Pinpoint the cell where the given text exists, returning its (X, Y) midpoint coordinate. 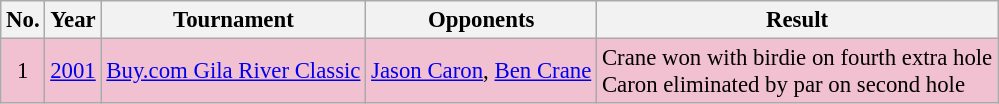
Opponents (482, 20)
Result (798, 20)
1 (23, 72)
Year (73, 20)
No. (23, 20)
Crane won with birdie on fourth extra holeCaron eliminated by par on second hole (798, 72)
Jason Caron, Ben Crane (482, 72)
Buy.com Gila River Classic (234, 72)
2001 (73, 72)
Tournament (234, 20)
